Scan for the cell matching the given text and deliver its (x, y) coordinate at center. 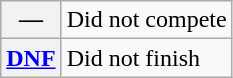
Did not compete (146, 20)
— (31, 20)
Did not finish (146, 58)
DNF (31, 58)
